Extract the [X, Y] coordinate from the center of the cell holding the provided text.  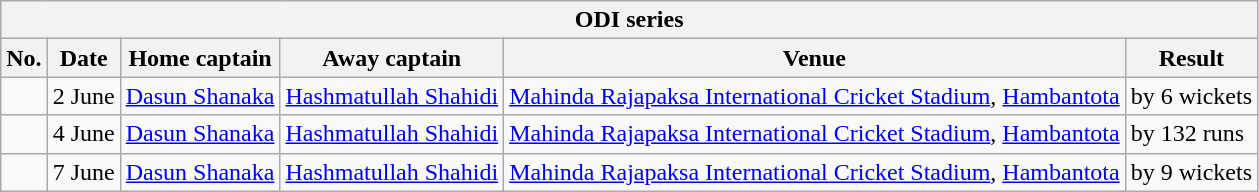
Venue [815, 58]
2 June [84, 96]
7 June [84, 172]
Date [84, 58]
ODI series [630, 20]
by 9 wickets [1191, 172]
4 June [84, 134]
No. [24, 58]
Home captain [200, 58]
Away captain [392, 58]
by 6 wickets [1191, 96]
by 132 runs [1191, 134]
Result [1191, 58]
